Output the [x, y] coordinate of the center of the cell containing the given text.  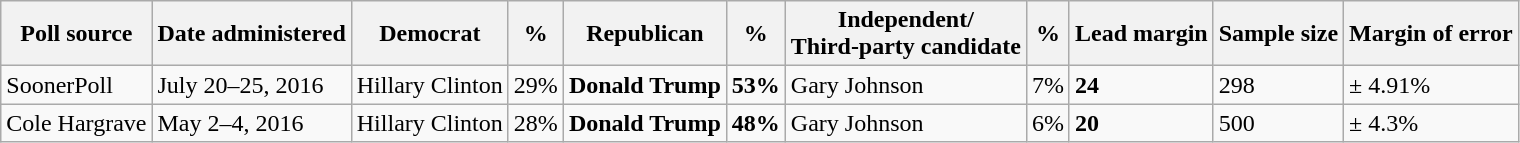
Poll source [76, 34]
Republican [644, 34]
Margin of error [1432, 34]
Democrat [430, 34]
48% [756, 123]
July 20–25, 2016 [252, 85]
Lead margin [1141, 34]
± 4.3% [1432, 123]
May 2–4, 2016 [252, 123]
6% [1048, 123]
Independent/Third-party candidate [906, 34]
7% [1048, 85]
Sample size [1278, 34]
500 [1278, 123]
53% [756, 85]
Date administered [252, 34]
Cole Hargrave [76, 123]
20 [1141, 123]
298 [1278, 85]
24 [1141, 85]
28% [536, 123]
SoonerPoll [76, 85]
29% [536, 85]
± 4.91% [1432, 85]
